Identify which cell holds the provided text, then report its [X, Y] central coordinate. 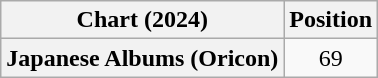
Chart (2024) [142, 20]
69 [331, 58]
Position [331, 20]
Japanese Albums (Oricon) [142, 58]
